Detect which cell encompasses the target text, then output its (x, y) center coordinate. 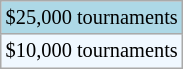
$10,000 tournaments (92, 51)
$25,000 tournaments (92, 17)
